Search for the cell housing the specified text and yield its (x, y) center coordinate. 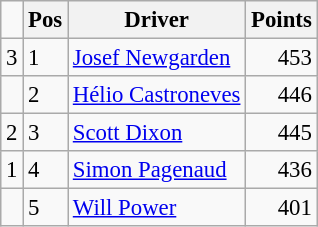
Josef Newgarden (157, 58)
Scott Dixon (157, 133)
Simon Pagenaud (157, 170)
446 (282, 95)
Points (282, 20)
453 (282, 58)
436 (282, 170)
Driver (157, 20)
5 (46, 208)
Will Power (157, 208)
445 (282, 133)
401 (282, 208)
Pos (46, 20)
Hélio Castroneves (157, 95)
4 (46, 170)
